Search for the cell housing the specified text and yield its [X, Y] center coordinate. 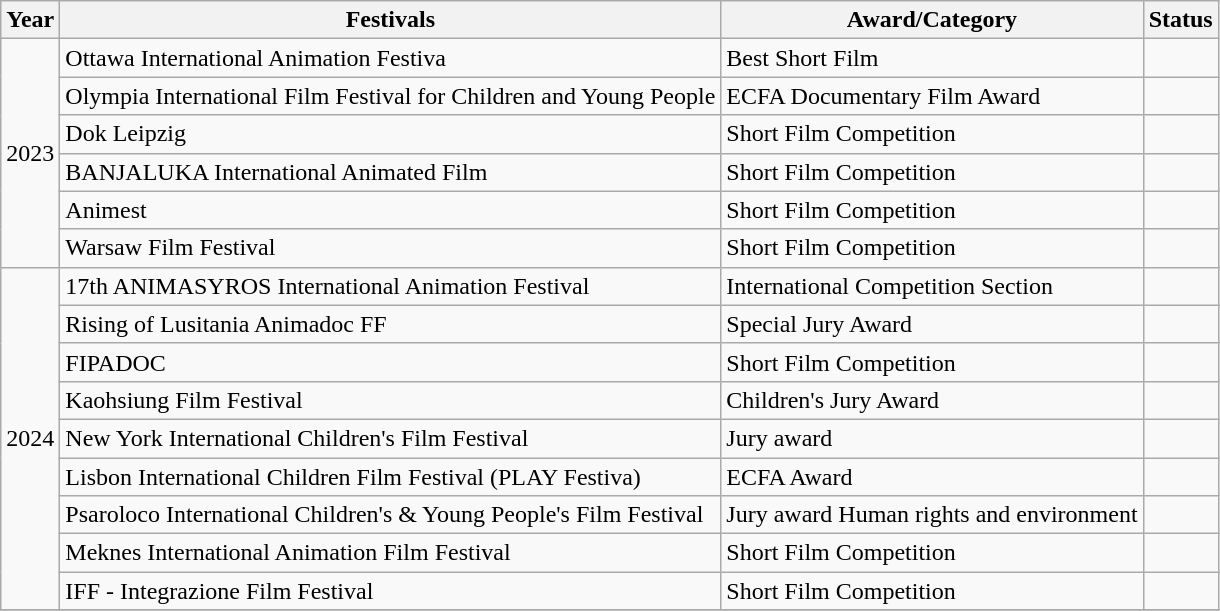
FIPADOC [390, 362]
Jury award [932, 438]
Dok Leipzig [390, 134]
Kaohsiung Film Festival [390, 400]
Special Jury Award [932, 324]
IFF - Integrazione Film Festival [390, 591]
ECFA Documentary Film Award [932, 96]
Festivals [390, 20]
Ottawa International Animation Festiva [390, 58]
17th ANIMASYROS International Animation Festival [390, 286]
Rising of Lusitania Animadoc FF [390, 324]
Award/Category [932, 20]
BANJALUKA International Animated Film [390, 172]
2023 [30, 153]
2024 [30, 438]
Olympia International Film Festival for Children and Young People [390, 96]
International Competition Section [932, 286]
Status [1180, 20]
Jury award Human rights and environment [932, 515]
Psaroloco International Children's & Young People's Film Festival [390, 515]
New York International Children's Film Festival [390, 438]
ECFA Award [932, 477]
Year [30, 20]
Warsaw Film Festival [390, 248]
Animest [390, 210]
Best Short Film [932, 58]
Children's Jury Award [932, 400]
Lisbon International Children Film Festival (PLAY Festiva) [390, 477]
Meknes International Animation Film Festival [390, 553]
